Locate the cell with the specified text and output its (x, y) center coordinate. 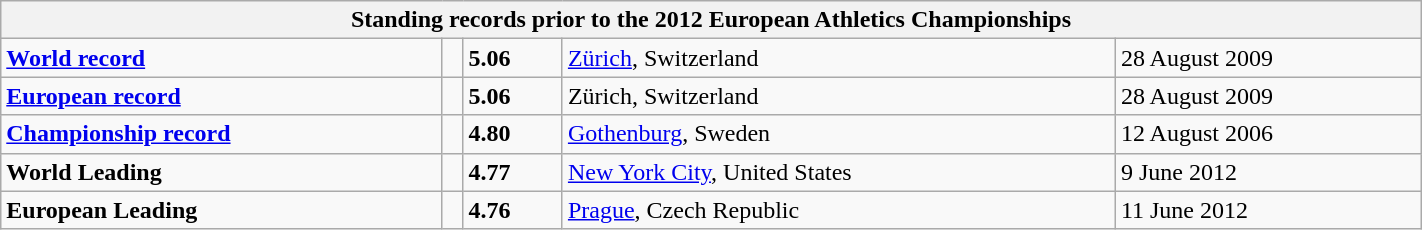
European Leading (222, 210)
4.77 (513, 172)
Standing records prior to the 2012 European Athletics Championships (711, 20)
European record (222, 96)
New York City, United States (838, 172)
World record (222, 58)
9 June 2012 (1268, 172)
Championship record (222, 134)
World Leading (222, 172)
Gothenburg, Sweden (838, 134)
Prague, Czech Republic (838, 210)
4.76 (513, 210)
11 June 2012 (1268, 210)
4.80 (513, 134)
12 August 2006 (1268, 134)
